Detect which cell encompasses the target text, then output its [X, Y] center coordinate. 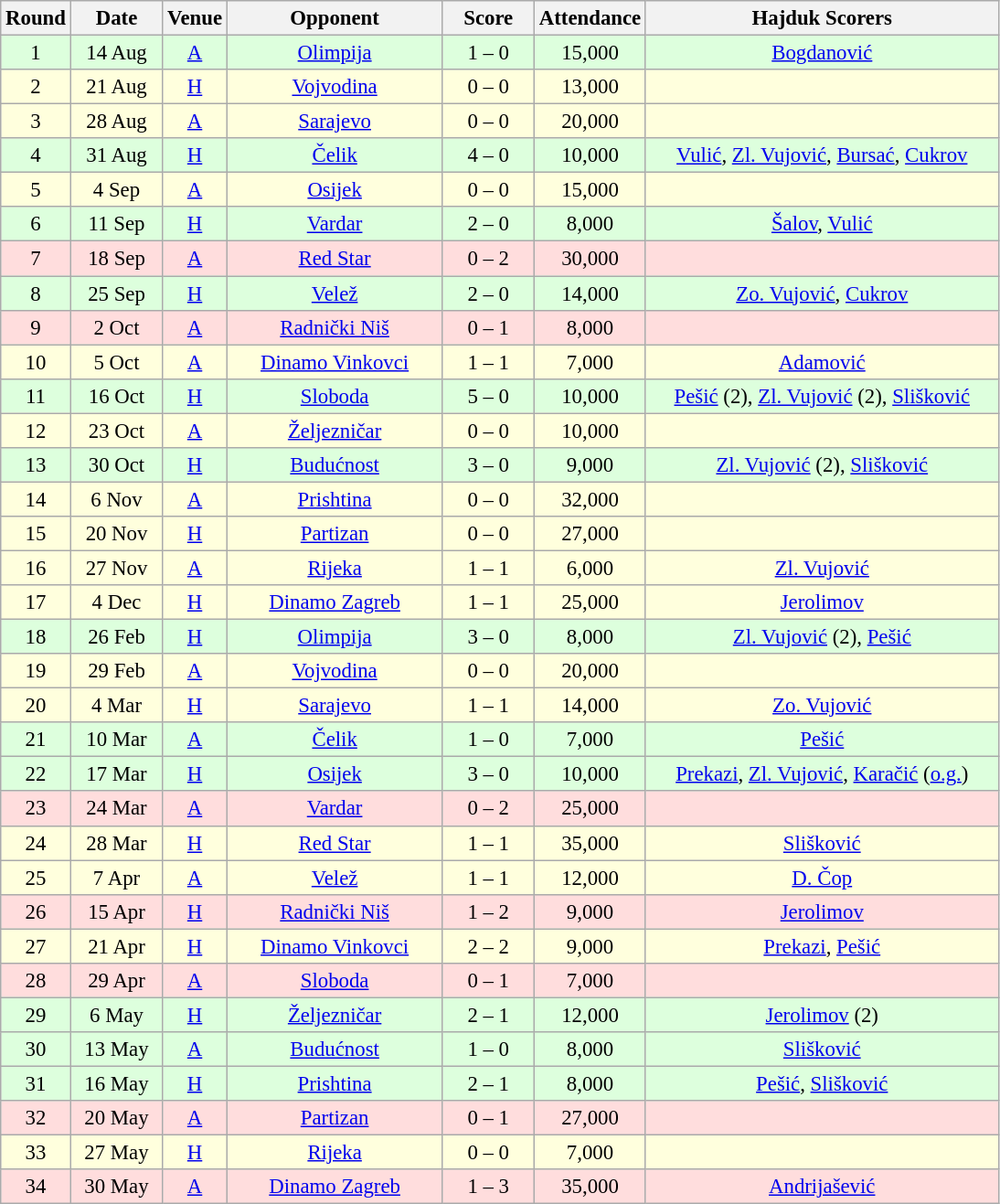
15 [36, 534]
4 Sep [117, 190]
7 [36, 259]
10 [36, 362]
30 Oct [117, 465]
4 [36, 155]
2 [36, 87]
4 Mar [117, 706]
16 Oct [117, 396]
D. Čop [822, 878]
Zo. Vujović [822, 706]
4 Dec [117, 602]
16 May [117, 1083]
13 [36, 465]
28 Aug [117, 122]
28 Mar [117, 843]
27 May [117, 1153]
Šalov, Vulić [822, 224]
7 Apr [117, 878]
Attendance [590, 18]
29 Apr [117, 981]
11 Sep [117, 224]
3 [36, 122]
22 [36, 774]
Prekazi, Zl. Vujović, Karačić (o.g.) [822, 774]
6 May [117, 1015]
Vulić, Zl. Vujović, Bursać, Cukrov [822, 155]
25 Sep [117, 293]
Prekazi, Pešić [822, 946]
17 [36, 602]
11 [36, 396]
20 [36, 706]
Zl. Vujović (2), Slišković [822, 465]
1 – 3 [488, 1187]
Andrijašević [822, 1187]
Zl. Vujović (2), Pešić [822, 637]
6 [36, 224]
6 Nov [117, 499]
28 [36, 981]
13 May [117, 1050]
Pešić [822, 740]
25 [36, 878]
Zo. Vujović, Cukrov [822, 293]
5 Oct [117, 362]
32 [36, 1118]
1 – 2 [488, 911]
Bogdanović [822, 53]
1 [36, 53]
Jerolimov (2) [822, 1015]
27 [36, 946]
24 Mar [117, 809]
29 [36, 1015]
33 [36, 1153]
2 Oct [117, 327]
Venue [196, 18]
23 [36, 809]
19 [36, 671]
26 Feb [117, 637]
31 [36, 1083]
18 [36, 637]
Opponent [335, 18]
20 Nov [117, 534]
20 May [117, 1118]
2 – 2 [488, 946]
14 Aug [117, 53]
32,000 [590, 499]
4 – 0 [488, 155]
5 – 0 [488, 396]
30 May [117, 1187]
10 Mar [117, 740]
Adamović [822, 362]
21 Apr [117, 946]
27 Nov [117, 568]
21 Aug [117, 87]
Zl. Vujović [822, 568]
29 Feb [117, 671]
17 Mar [117, 774]
Pešić (2), Zl. Vujović (2), Slišković [822, 396]
18 Sep [117, 259]
Hajduk Scorers [822, 18]
13,000 [590, 87]
5 [36, 190]
Round [36, 18]
14 [36, 499]
31 Aug [117, 155]
Score [488, 18]
Date [117, 18]
26 [36, 911]
16 [36, 568]
6,000 [590, 568]
21 [36, 740]
23 Oct [117, 431]
30 [36, 1050]
34 [36, 1187]
12 [36, 431]
8 [36, 293]
30,000 [590, 259]
15 Apr [117, 911]
9 [36, 327]
24 [36, 843]
Pešić, Slišković [822, 1083]
